Determine the [x, y] coordinate at the center of the cell enclosing the given text.  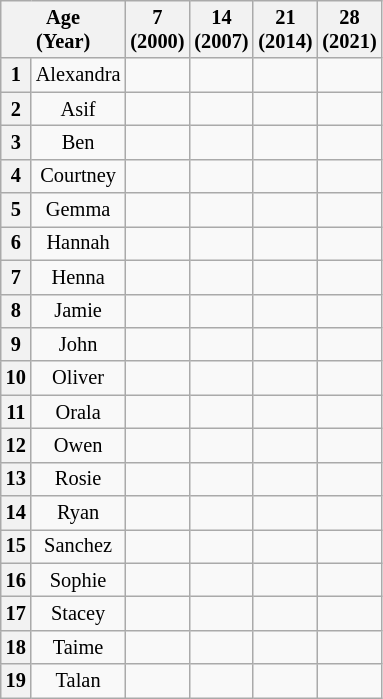
Alexandra [78, 75]
21(2014) [285, 29]
John [78, 344]
Ben [78, 142]
Stacey [78, 613]
19 [16, 681]
Courtney [78, 176]
Hannah [78, 243]
Gemma [78, 210]
Age(Year) [64, 29]
Henna [78, 277]
1 [16, 75]
7 [16, 277]
10 [16, 378]
Ryan [78, 513]
8 [16, 311]
15 [16, 546]
Oliver [78, 378]
17 [16, 613]
4 [16, 176]
18 [16, 647]
14(2007) [221, 29]
2 [16, 109]
14 [16, 513]
16 [16, 580]
Rosie [78, 479]
Talan [78, 681]
Orala [78, 412]
Asif [78, 109]
Taime [78, 647]
11 [16, 412]
9 [16, 344]
Sanchez [78, 546]
12 [16, 445]
6 [16, 243]
3 [16, 142]
Jamie [78, 311]
Owen [78, 445]
Sophie [78, 580]
13 [16, 479]
7 (2000) [157, 29]
5 [16, 210]
28(2021) [349, 29]
